Identify which cell holds the provided text, then report its [x, y] central coordinate. 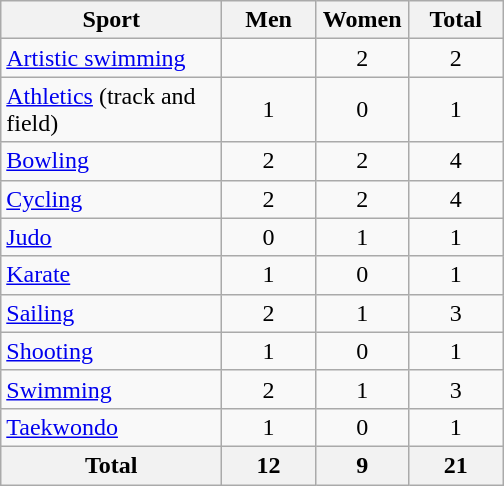
Shooting [112, 351]
Artistic swimming [112, 58]
9 [362, 465]
Women [362, 20]
Athletics (track and field) [112, 110]
Sailing [112, 313]
Taekwondo [112, 427]
Swimming [112, 389]
Cycling [112, 199]
Bowling [112, 161]
Judo [112, 237]
21 [456, 465]
Sport [112, 20]
12 [269, 465]
Men [269, 20]
Karate [112, 275]
